Output the [x, y] coordinate of the center of the cell containing the given text.  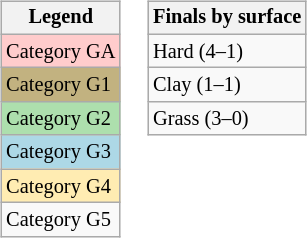
Clay (1–1) [227, 85]
Hard (4–1) [227, 51]
Legend [60, 18]
Category G5 [60, 220]
Category G1 [60, 85]
Grass (3–0) [227, 119]
Category G2 [60, 119]
Category G4 [60, 186]
Category G3 [60, 152]
Category GA [60, 51]
Finals by surface [227, 18]
